Locate the cell with the specified text and output its (X, Y) center coordinate. 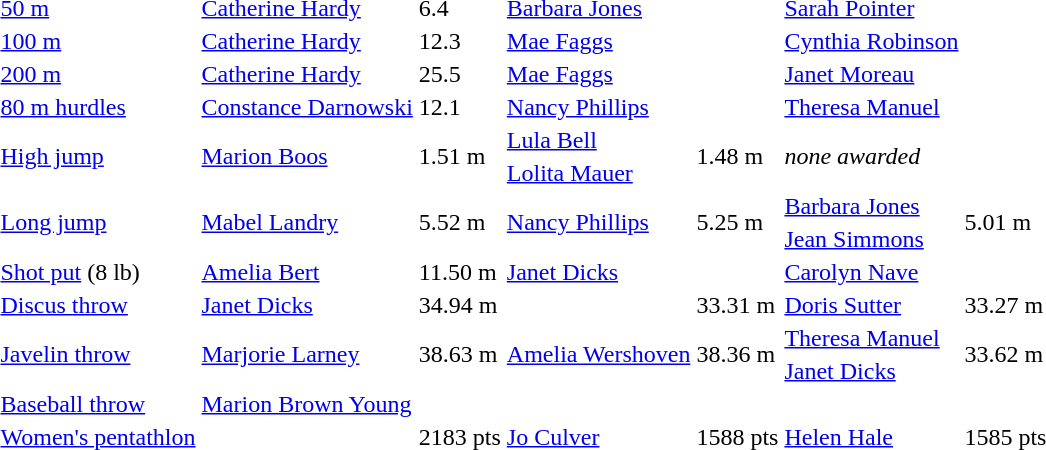
Marion Brown Young (307, 404)
Lula Bell (598, 140)
Mabel Landry (307, 222)
Lolita Mauer (598, 173)
33.31 m (738, 305)
1.48 m (738, 156)
Barbara Jones (872, 206)
25.5 (460, 74)
11.50 m (460, 272)
5.25 m (738, 222)
12.1 (460, 107)
Jean Simmons (872, 239)
Cynthia Robinson (872, 41)
1.51 m (460, 156)
Amelia Wershoven (598, 354)
Janet Moreau (872, 74)
5.52 m (460, 222)
Marion Boos (307, 156)
Amelia Bert (307, 272)
Constance Darnowski (307, 107)
38.36 m (738, 354)
Doris Sutter (872, 305)
Marjorie Larney (307, 354)
38.63 m (460, 354)
12.3 (460, 41)
Carolyn Nave (872, 272)
34.94 m (460, 305)
